Output the [X, Y] coordinate of the center of the cell containing the given text.  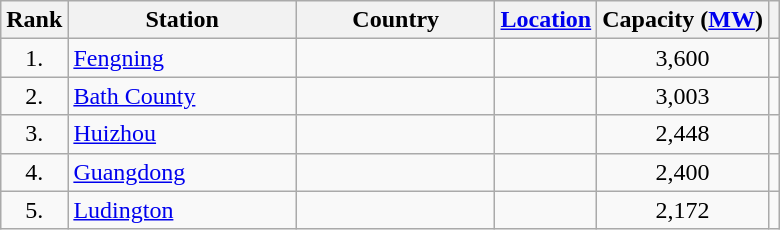
5. [34, 210]
2,172 [683, 210]
Guangdong [182, 172]
1. [34, 58]
3. [34, 134]
Location [546, 20]
Bath County [182, 96]
2,400 [683, 172]
Capacity (MW) [683, 20]
Fengning [182, 58]
Station [182, 20]
2,448 [683, 134]
4. [34, 172]
Huizhou [182, 134]
Rank [34, 20]
Country [396, 20]
3,600 [683, 58]
Ludington [182, 210]
3,003 [683, 96]
2. [34, 96]
